Detect which cell encompasses the target text, then output its (X, Y) center coordinate. 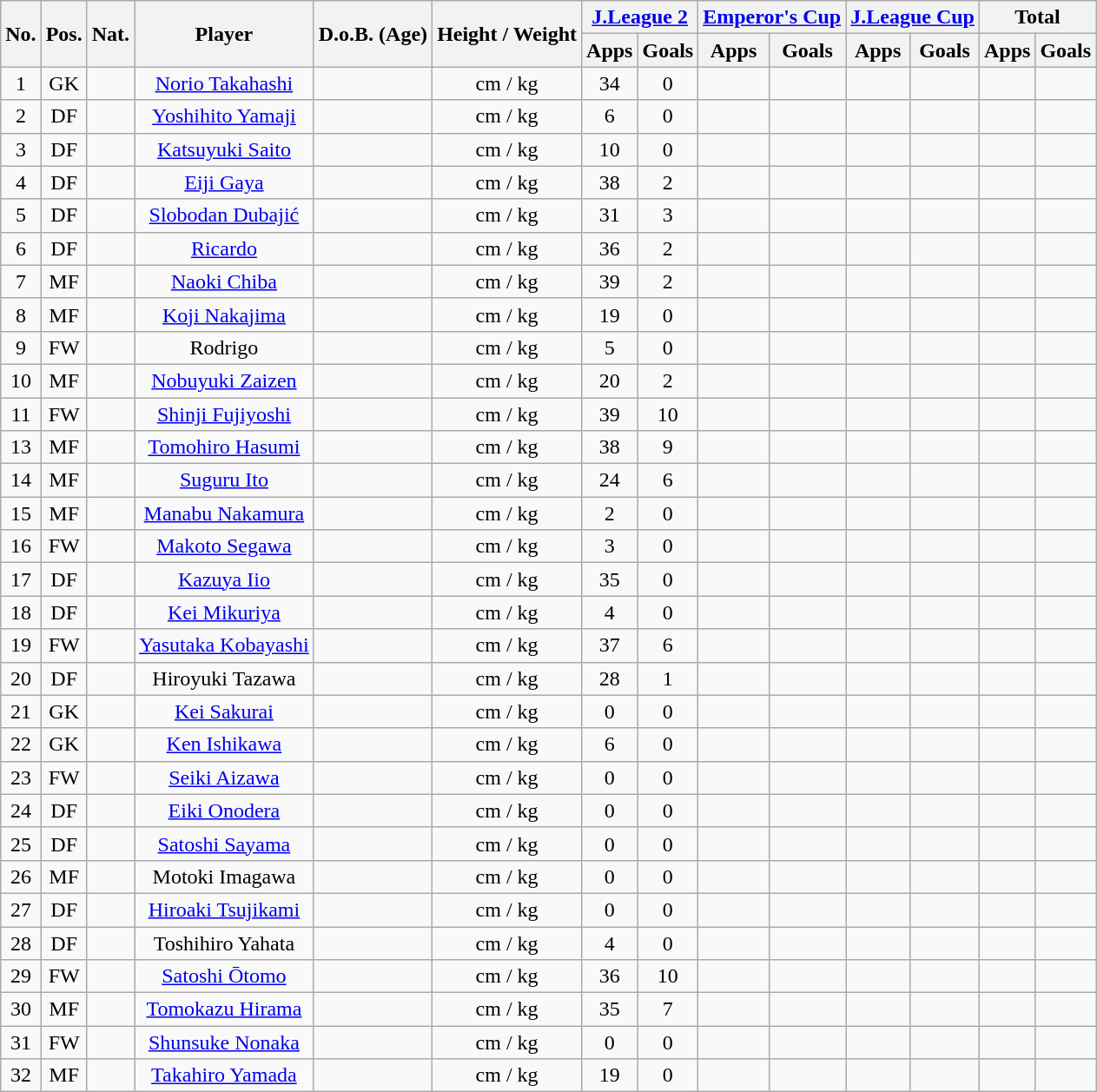
J.League Cup (913, 17)
Naoki Chiba (224, 281)
J.League 2 (640, 17)
Nobuyuki Zaizen (224, 381)
Kazuya Iio (224, 579)
Hiroyuki Tazawa (224, 678)
14 (21, 480)
18 (21, 612)
No. (21, 34)
Player (224, 34)
22 (21, 745)
8 (21, 314)
Tomohiro Hasumi (224, 447)
17 (21, 579)
21 (21, 711)
Satoshi Ōtomo (224, 976)
Total (1037, 17)
Toshihiro Yahata (224, 943)
Kei Sakurai (224, 711)
Koji Nakajima (224, 314)
Shinji Fujiyoshi (224, 414)
Suguru Ito (224, 480)
Makoto Segawa (224, 546)
29 (21, 976)
Emperor's Cup (772, 17)
Eiji Gaya (224, 182)
Eiki Onodera (224, 811)
D.o.B. (Age) (373, 34)
13 (21, 447)
Norio Takahashi (224, 83)
Pos. (64, 34)
Nat. (110, 34)
23 (21, 778)
34 (610, 83)
Manabu Nakamura (224, 513)
Ken Ishikawa (224, 745)
Rodrigo (224, 347)
Yoshihito Yamaji (224, 116)
37 (610, 645)
Katsuyuki Saito (224, 149)
Takahiro Yamada (224, 1075)
Kei Mikuriya (224, 612)
26 (21, 877)
Shunsuke Nonaka (224, 1042)
27 (21, 910)
Satoshi Sayama (224, 844)
15 (21, 513)
Motoki Imagawa (224, 877)
Hiroaki Tsujikami (224, 910)
11 (21, 414)
32 (21, 1075)
Seiki Aizawa (224, 778)
30 (21, 1009)
Slobodan Dubajić (224, 215)
16 (21, 546)
Yasutaka Kobayashi (224, 645)
Tomokazu Hirama (224, 1009)
25 (21, 844)
Height / Weight (507, 34)
Ricardo (224, 248)
